Detect which cell encompasses the target text, then output its [x, y] center coordinate. 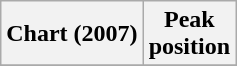
Chart (2007) [72, 34]
Peakposition [189, 34]
